For the text-containing cell, return its midpoint in [X, Y] coordinate format. 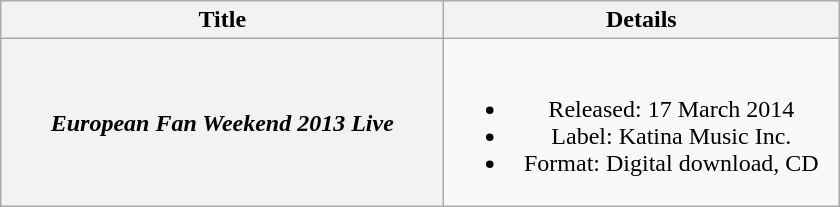
Title [222, 20]
European Fan Weekend 2013 Live [222, 122]
Details [642, 20]
Released: 17 March 2014Label: Katina Music Inc.Format: Digital download, CD [642, 122]
